Find where the given text appears and provide that cell's center as [X, Y] coordinate. 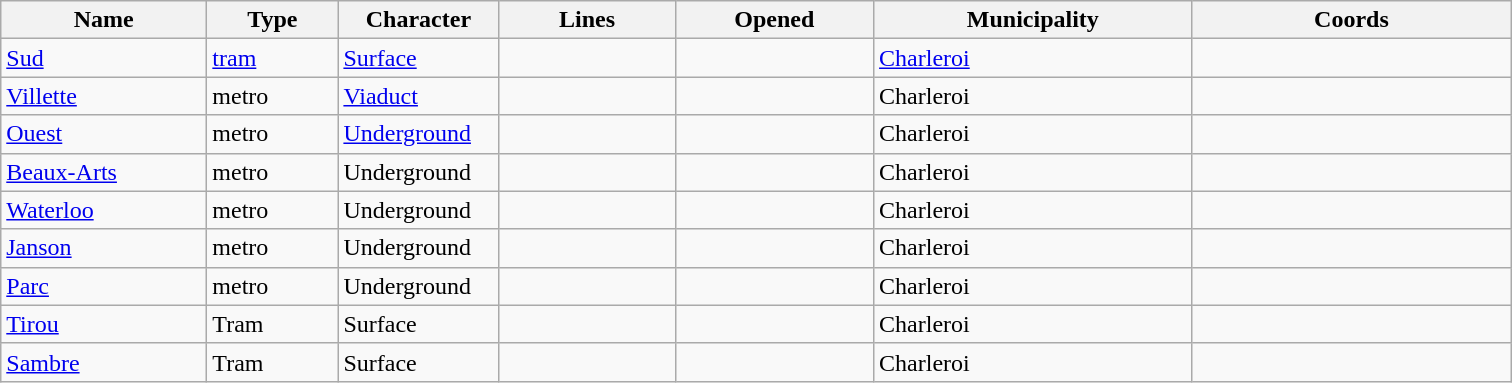
Sud [104, 58]
tram [272, 58]
Municipality [1034, 20]
Janson [104, 248]
Type [272, 20]
Beaux-Arts [104, 172]
Coords [1352, 20]
Opened [774, 20]
Villette [104, 96]
Viaduct [418, 96]
Waterloo [104, 210]
Parc [104, 286]
Ouest [104, 134]
Sambre [104, 362]
Character [418, 20]
Tirou [104, 324]
Lines [587, 20]
Name [104, 20]
